Extract the (x, y) coordinate from the center of the cell holding the provided text.  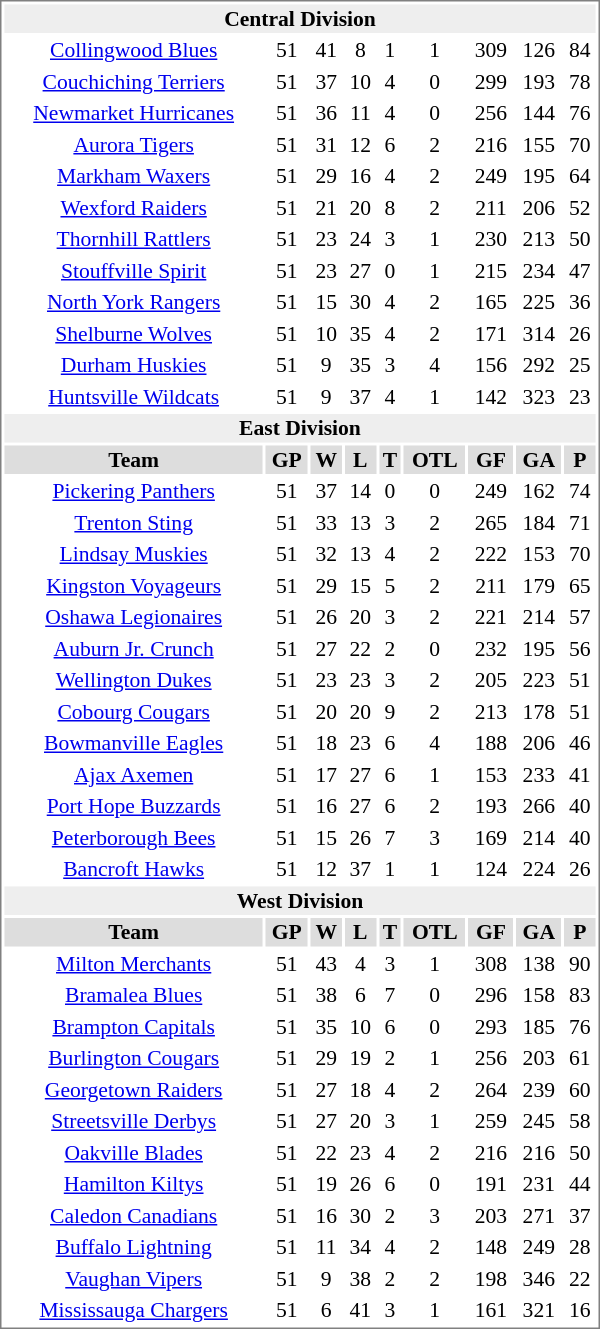
65 (580, 586)
148 (492, 1247)
West Division (300, 900)
Buffalo Lightning (133, 1247)
221 (492, 617)
205 (492, 680)
162 (538, 491)
52 (580, 208)
Shelburne Wolves (133, 334)
Oshawa Legionaires (133, 617)
Lindsay Muskies (133, 554)
299 (492, 82)
126 (538, 50)
Peterborough Bees (133, 838)
56 (580, 648)
East Division (300, 428)
Markham Waxers (133, 176)
346 (538, 1278)
185 (538, 1026)
234 (538, 270)
309 (492, 50)
43 (326, 964)
155 (538, 144)
233 (538, 774)
Cobourg Cougars (133, 712)
Ajax Axemen (133, 774)
Newmarket Hurricanes (133, 113)
21 (326, 208)
Auburn Jr. Crunch (133, 648)
14 (360, 491)
61 (580, 1058)
Aurora Tigers (133, 144)
Burlington Cougars (133, 1058)
156 (492, 365)
5 (390, 586)
Thornhill Rattlers (133, 239)
266 (538, 806)
Hamilton Kiltys (133, 1184)
Kingston Voyageurs (133, 586)
31 (326, 144)
Georgetown Raiders (133, 1090)
Port Hope Buzzards (133, 806)
Stouffville Spirit (133, 270)
314 (538, 334)
Caledon Canadians (133, 1216)
Bramalea Blues (133, 995)
60 (580, 1090)
215 (492, 270)
138 (538, 964)
Trenton Sting (133, 522)
33 (326, 522)
North York Rangers (133, 302)
47 (580, 270)
169 (492, 838)
Mississauga Chargers (133, 1310)
74 (580, 491)
Collingwood Blues (133, 50)
28 (580, 1247)
264 (492, 1090)
Bowmanville Eagles (133, 743)
34 (360, 1247)
Milton Merchants (133, 964)
71 (580, 522)
231 (538, 1184)
17 (326, 774)
46 (580, 743)
Huntsville Wildcats (133, 396)
245 (538, 1121)
224 (538, 869)
292 (538, 365)
Vaughan Vipers (133, 1278)
259 (492, 1121)
78 (580, 82)
Central Division (300, 18)
296 (492, 995)
84 (580, 50)
Oakville Blades (133, 1152)
165 (492, 302)
Couchiching Terriers (133, 82)
158 (538, 995)
293 (492, 1026)
271 (538, 1216)
124 (492, 869)
184 (538, 522)
222 (492, 554)
323 (538, 396)
161 (492, 1310)
171 (492, 334)
57 (580, 617)
232 (492, 648)
83 (580, 995)
58 (580, 1121)
321 (538, 1310)
24 (360, 239)
64 (580, 176)
142 (492, 396)
198 (492, 1278)
90 (580, 964)
230 (492, 239)
191 (492, 1184)
265 (492, 522)
239 (538, 1090)
Pickering Panthers (133, 491)
32 (326, 554)
Wexford Raiders (133, 208)
Streetsville Derbys (133, 1121)
308 (492, 964)
179 (538, 586)
144 (538, 113)
44 (580, 1184)
Bancroft Hawks (133, 869)
Wellington Dukes (133, 680)
225 (538, 302)
Brampton Capitals (133, 1026)
25 (580, 365)
223 (538, 680)
178 (538, 712)
Durham Huskies (133, 365)
188 (492, 743)
